Determine the (x, y) coordinate at the center of the cell enclosing the given text.  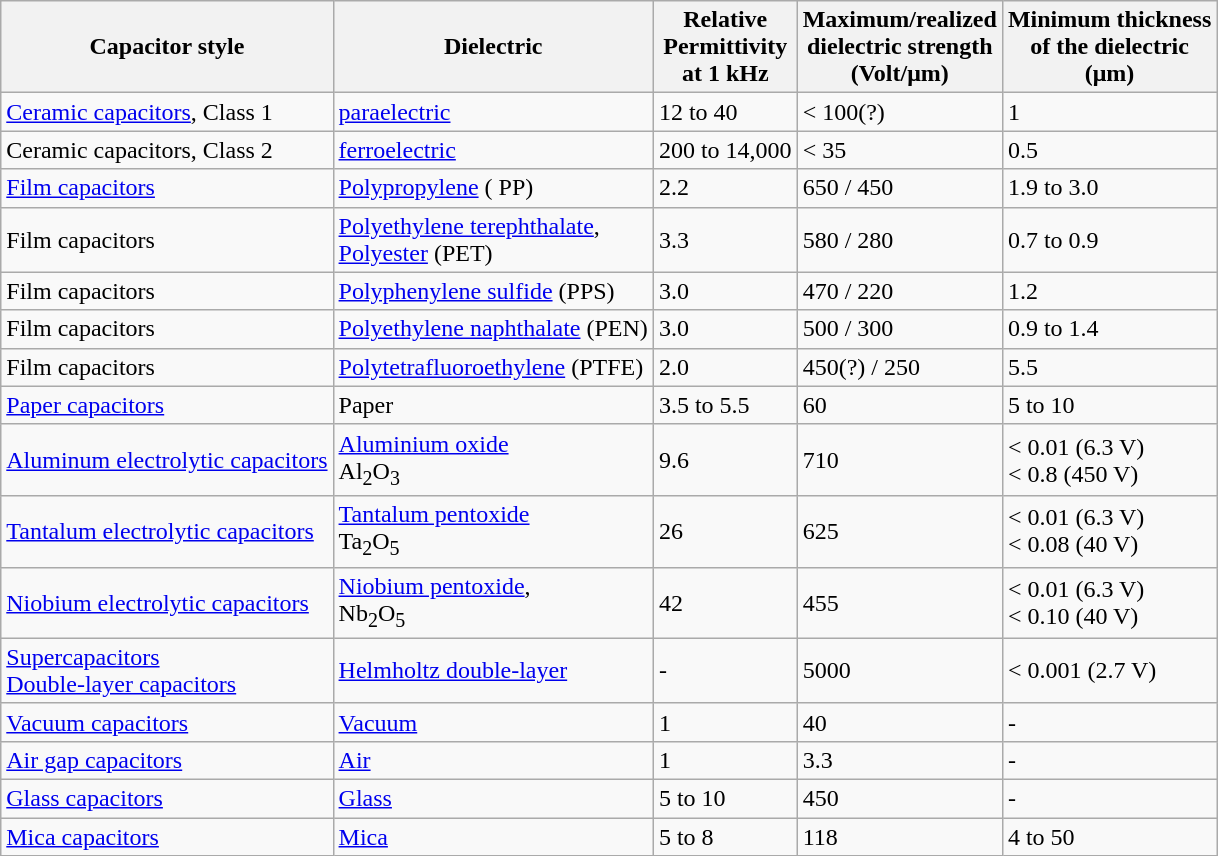
ferroelectric (493, 150)
40 (900, 722)
Polyethylene naphthalate (PEN) (493, 329)
< 0.01 (6.3 V) < 0.8 (450 V) (1109, 460)
5 to 8 (725, 837)
1.9 to 3.0 (1109, 188)
Mica capacitors (167, 837)
< 100(?) (900, 112)
455 (900, 602)
Ceramic capacitors, Class 2 (167, 150)
625 (900, 532)
118 (900, 837)
Polyphenylene sulfide (PPS) (493, 291)
5.5 (1109, 367)
Niobium pentoxide, Nb2O5 (493, 602)
Tantalum pentoxide Ta2O5 (493, 532)
450(?) / 250 (900, 367)
< 35 (900, 150)
Mica (493, 837)
Polytetrafluoroethylene (PTFE) (493, 367)
Glass (493, 799)
Vacuum (493, 722)
Tantalum electrolytic capacitors (167, 532)
Paper (493, 405)
710 (900, 460)
Minimum thicknessof the dielectric(μm) (1109, 47)
< 0.001 (2.7 V) (1109, 670)
2.2 (725, 188)
0.5 (1109, 150)
Polypropylene ( PP) (493, 188)
0.9 to 1.4 (1109, 329)
1.2 (1109, 291)
470 / 220 (900, 291)
Capacitor style (167, 47)
Paper capacitors (167, 405)
Aluminum electrolytic capacitors (167, 460)
12 to 40 (725, 112)
Supercapacitors Double-layer capacitors (167, 670)
42 (725, 602)
Ceramic capacitors, Class 1 (167, 112)
3.5 to 5.5 (725, 405)
60 (900, 405)
4 to 50 (1109, 837)
paraelectric (493, 112)
Dielectric (493, 47)
580 / 280 (900, 240)
450 (900, 799)
26 (725, 532)
RelativePermittivityat 1 kHz (725, 47)
9.6 (725, 460)
< 0.01 (6.3 V) < 0.08 (40 V) (1109, 532)
Helmholtz double-layer (493, 670)
Polyethylene terephthalate, Polyester (PET) (493, 240)
500 / 300 (900, 329)
Vacuum capacitors (167, 722)
Maximum/realizeddielectric strength(Volt/μm) (900, 47)
< 0.01 (6.3 V) < 0.10 (40 V) (1109, 602)
2.0 (725, 367)
200 to 14,000 (725, 150)
650 / 450 (900, 188)
Niobium electrolytic capacitors (167, 602)
5000 (900, 670)
Aluminium oxide Al2O3 (493, 460)
Air (493, 760)
Air gap capacitors (167, 760)
Glass capacitors (167, 799)
0.7 to 0.9 (1109, 240)
